Determine the [X, Y] coordinate at the center of the cell enclosing the given text.  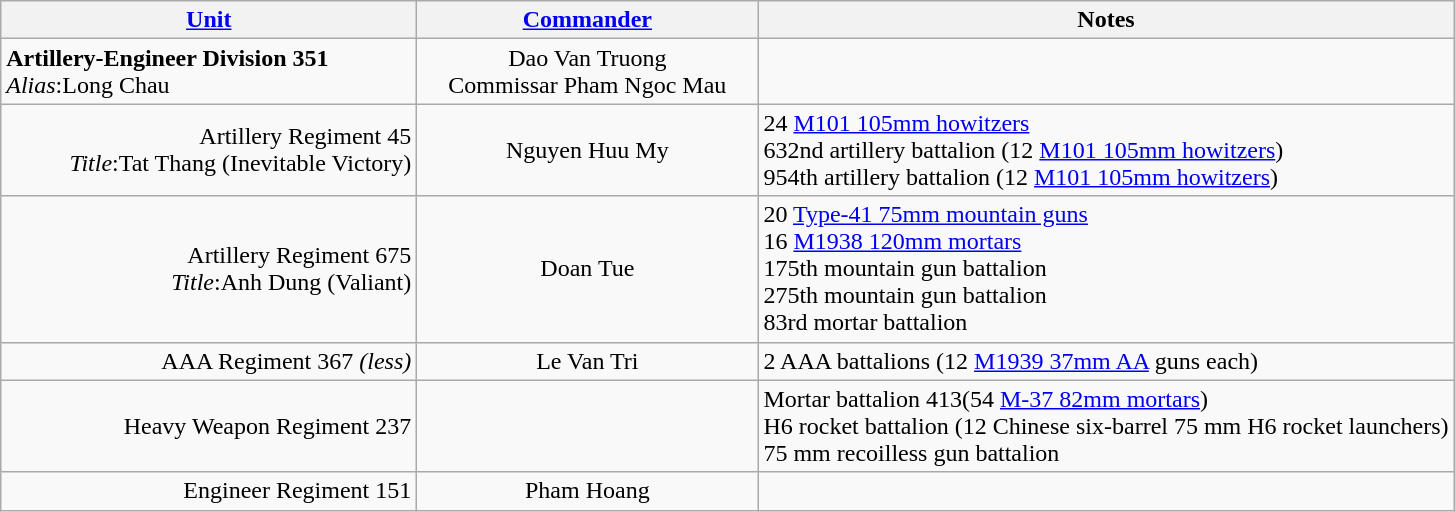
Artillery-Engineer Division 351Alias:Long Chau [209, 72]
20 Type-41 75mm mountain guns16 M1938 120mm mortars175th mountain gun battalion275th mountain gun battalion83rd mortar battalion [1106, 269]
Pham Hoang [588, 491]
Commander [588, 20]
Artillery Regiment 675Title:Anh Dung (Valiant) [209, 269]
Artillery Regiment 45Title:Tat Thang (Inevitable Victory) [209, 150]
2 AAA battalions (12 M1939 37mm AA guns each) [1106, 361]
Engineer Regiment 151 [209, 491]
AAA Regiment 367 (less) [209, 361]
Notes [1106, 20]
Le Van Tri [588, 361]
Dao Van TruongCommissar Pham Ngoc Mau [588, 72]
Nguyen Huu My [588, 150]
Doan Tue [588, 269]
Heavy Weapon Regiment 237 [209, 426]
Mortar battalion 413(54 M-37 82mm mortars)H6 rocket battalion (12 Chinese six-barrel 75 mm H6 rocket launchers)75 mm recoilless gun battalion [1106, 426]
Unit [209, 20]
24 M101 105mm howitzers632nd artillery battalion (12 M101 105mm howitzers)954th artillery battalion (12 M101 105mm howitzers) [1106, 150]
